Capture the cell that displays the provided text and extract its (X, Y) central coordinate. 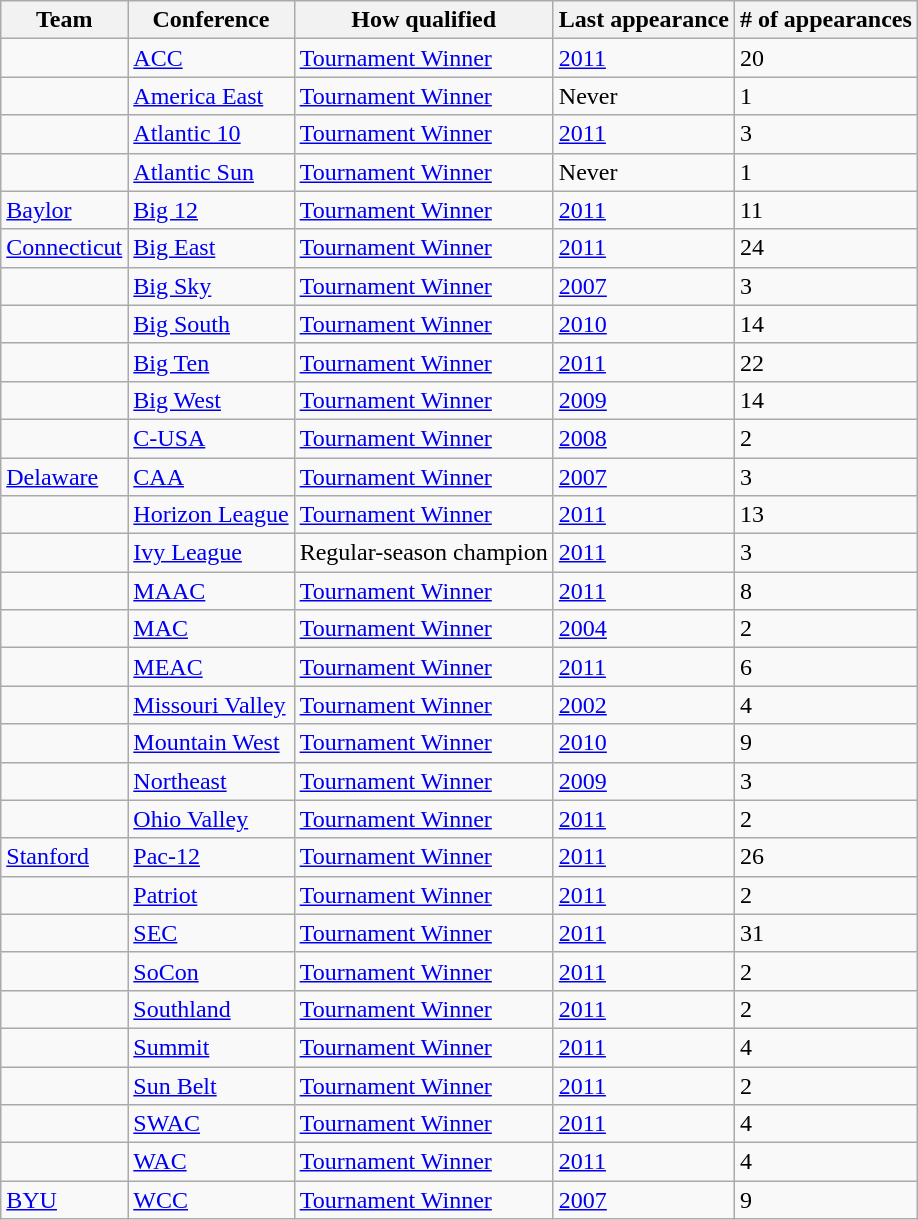
SEC (211, 933)
C-USA (211, 438)
Baylor (64, 210)
8 (826, 591)
Conference (211, 20)
SWAC (211, 1124)
Connecticut (64, 248)
Big Sky (211, 286)
Team (64, 20)
SoCon (211, 971)
Big East (211, 248)
Big 12 (211, 210)
Southland (211, 1009)
Ohio Valley (211, 819)
WCC (211, 1200)
How qualified (424, 20)
Ivy League (211, 553)
Atlantic 10 (211, 134)
Last appearance (644, 20)
MAC (211, 629)
2008 (644, 438)
MAAC (211, 591)
Summit (211, 1047)
MEAC (211, 667)
24 (826, 248)
Northeast (211, 781)
31 (826, 933)
Sun Belt (211, 1085)
Delaware (64, 477)
Big West (211, 400)
Atlantic Sun (211, 172)
BYU (64, 1200)
ACC (211, 58)
20 (826, 58)
2002 (644, 705)
Regular-season champion (424, 553)
11 (826, 210)
Horizon League (211, 515)
6 (826, 667)
Pac-12 (211, 857)
America East (211, 96)
CAA (211, 477)
Patriot (211, 895)
13 (826, 515)
26 (826, 857)
Stanford (64, 857)
22 (826, 362)
WAC (211, 1162)
# of appearances (826, 20)
Big South (211, 324)
2004 (644, 629)
Big Ten (211, 362)
Missouri Valley (211, 705)
Mountain West (211, 743)
